Detect which cell encompasses the target text, then output its (X, Y) center coordinate. 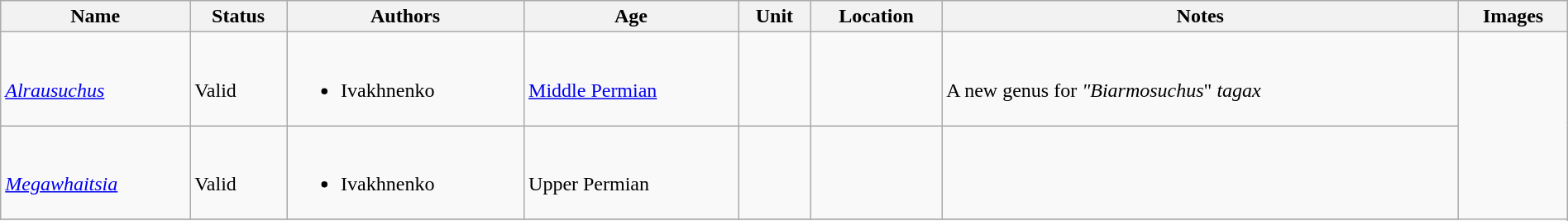
Notes (1201, 17)
Authors (405, 17)
Status (238, 17)
Name (96, 17)
Age (632, 17)
Upper Permian (632, 172)
Images (1513, 17)
Alrausuchus (96, 79)
A new genus for "Biarmosuchus" tagax (1201, 79)
Megawhaitsia (96, 172)
Location (876, 17)
Unit (774, 17)
Middle Permian (632, 79)
